Provide the [x, y] coordinate of the cell's center where the given text is located.  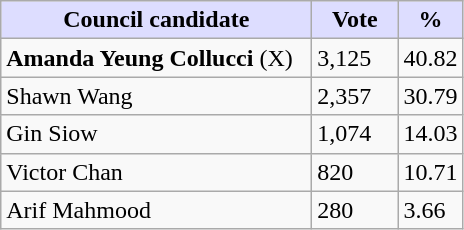
820 [355, 172]
3.66 [430, 210]
Vote [355, 20]
1,074 [355, 134]
14.03 [430, 134]
Arif Mahmood [156, 210]
30.79 [430, 96]
2,357 [355, 96]
Gin Siow [156, 134]
10.71 [430, 172]
280 [355, 210]
Shawn Wang [156, 96]
% [430, 20]
3,125 [355, 58]
Council candidate [156, 20]
40.82 [430, 58]
Amanda Yeung Collucci (X) [156, 58]
Victor Chan [156, 172]
